Find where the given text appears and provide that cell's center as (x, y) coordinate. 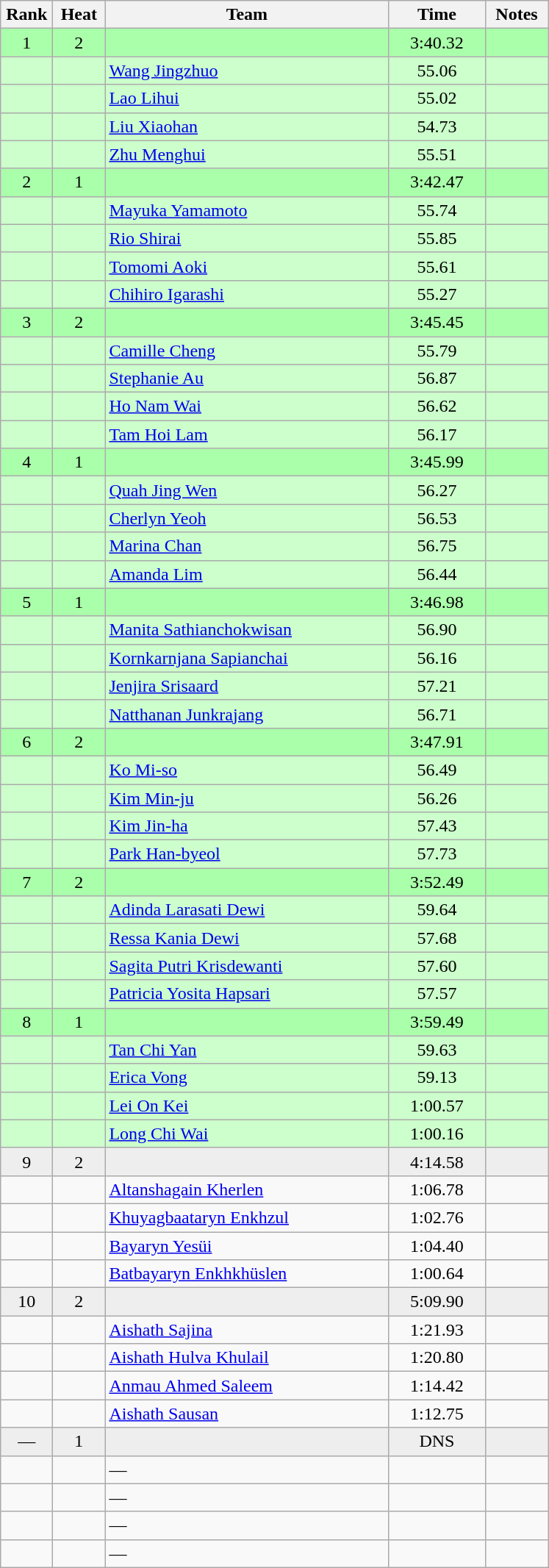
59.63 (437, 1050)
Mayuka Yamamoto (247, 210)
4:14.58 (437, 1161)
Tam Hoi Lam (247, 434)
3:45.99 (437, 462)
56.27 (437, 490)
Lei On Kei (247, 1106)
1:06.78 (437, 1189)
56.71 (437, 714)
Wang Jingzhuo (247, 71)
57.21 (437, 686)
Anmau Ahmed Saleem (247, 1386)
56.87 (437, 379)
Time (437, 15)
54.73 (437, 126)
5:09.90 (437, 1302)
Rio Shirai (247, 238)
Kornkarnjana Sapianchai (247, 658)
Ho Nam Wai (247, 407)
Tomomi Aoki (247, 266)
Stephanie Au (247, 379)
Adinda Larasati Dewi (247, 910)
Ko Mi-so (247, 770)
Rank (26, 15)
Heat (79, 15)
57.60 (437, 966)
3:52.49 (437, 882)
Park Han-byeol (247, 854)
DNS (437, 1442)
Liu Xiaohan (247, 126)
Amanda Lim (247, 574)
Natthanan Junkrajang (247, 714)
3:59.49 (437, 1022)
Quah Jing Wen (247, 490)
55.51 (437, 154)
56.53 (437, 518)
Aishath Sausan (247, 1414)
Camille Cheng (247, 351)
57.68 (437, 938)
1:20.80 (437, 1358)
56.62 (437, 407)
Notes (517, 15)
Team (247, 15)
Kim Min-ju (247, 798)
Ressa Kania Dewi (247, 938)
Marina Chan (247, 546)
Patricia Yosita Hapsari (247, 994)
59.64 (437, 910)
57.43 (437, 826)
57.57 (437, 994)
1:02.76 (437, 1217)
1:14.42 (437, 1386)
Jenjira Srisaard (247, 686)
8 (26, 1022)
56.49 (437, 770)
1:00.57 (437, 1106)
Aishath Hulva Khulail (247, 1358)
3 (26, 322)
Batbayaryn Enkhkhüslen (247, 1274)
55.79 (437, 351)
3:47.91 (437, 742)
Tan Chi Yan (247, 1050)
3:46.98 (437, 602)
Zhu Menghui (247, 154)
3:40.32 (437, 43)
57.73 (437, 854)
1:04.40 (437, 1246)
4 (26, 462)
Altanshagain Kherlen (247, 1189)
Manita Sathianchokwisan (247, 630)
Kim Jin-ha (247, 826)
56.26 (437, 798)
Bayaryn Yesüi (247, 1246)
6 (26, 742)
55.85 (437, 238)
56.75 (437, 546)
1:21.93 (437, 1330)
Aishath Sajina (247, 1330)
9 (26, 1161)
Cherlyn Yeoh (247, 518)
Chihiro Igarashi (247, 294)
56.17 (437, 434)
55.06 (437, 71)
1:00.16 (437, 1134)
56.90 (437, 630)
1:12.75 (437, 1414)
59.13 (437, 1078)
55.61 (437, 266)
Long Chi Wai (247, 1134)
55.02 (437, 99)
10 (26, 1302)
5 (26, 602)
Lao Lihui (247, 99)
56.44 (437, 574)
3:45.45 (437, 322)
Sagita Putri Krisdewanti (247, 966)
7 (26, 882)
Khuyagbaataryn Enkhzul (247, 1217)
3:42.47 (437, 182)
56.16 (437, 658)
Erica Vong (247, 1078)
1:00.64 (437, 1274)
55.27 (437, 294)
55.74 (437, 210)
